Identify which cell holds the provided text, then report its (x, y) central coordinate. 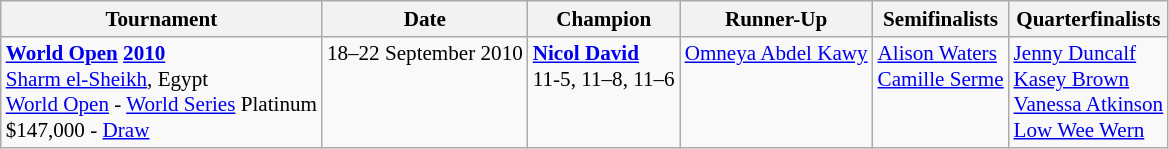
Semifinalists (941, 18)
Jenny Duncalf Kasey Brown Vanessa Atkinson Low Wee Wern (1089, 92)
Omneya Abdel Kawy (776, 92)
Nicol David11-5, 11–8, 11–6 (604, 92)
Champion (604, 18)
World Open 2010 Sharm el-Sheikh, EgyptWorld Open - World Series Platinum$147,000 - Draw (162, 92)
18–22 September 2010 (425, 92)
Quarterfinalists (1089, 18)
Tournament (162, 18)
Date (425, 18)
Runner-Up (776, 18)
Alison Waters Camille Serme (941, 92)
